Detect which cell encompasses the target text, then output its (X, Y) center coordinate. 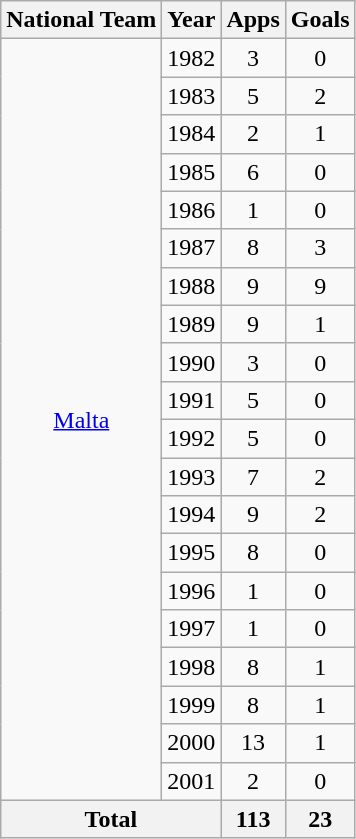
National Team (82, 20)
1993 (192, 477)
7 (253, 477)
13 (253, 743)
Goals (320, 20)
1983 (192, 96)
1982 (192, 58)
1994 (192, 515)
1996 (192, 591)
23 (320, 819)
Apps (253, 20)
1991 (192, 400)
1989 (192, 324)
1986 (192, 210)
2001 (192, 781)
1988 (192, 286)
1998 (192, 667)
2000 (192, 743)
1999 (192, 705)
1990 (192, 362)
1987 (192, 248)
Year (192, 20)
1985 (192, 172)
113 (253, 819)
1995 (192, 553)
Malta (82, 420)
1997 (192, 629)
1992 (192, 438)
6 (253, 172)
Total (111, 819)
1984 (192, 134)
